Provide the (x, y) coordinate of the cell's center where the given text is located.  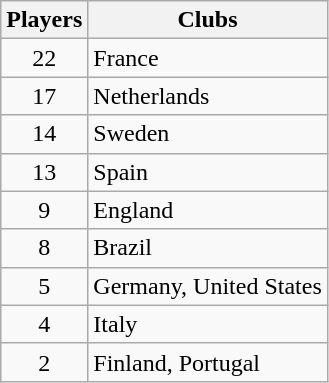
Netherlands (208, 96)
Players (44, 20)
Spain (208, 172)
8 (44, 248)
22 (44, 58)
9 (44, 210)
Brazil (208, 248)
Finland, Portugal (208, 362)
17 (44, 96)
Germany, United States (208, 286)
13 (44, 172)
Sweden (208, 134)
England (208, 210)
14 (44, 134)
2 (44, 362)
4 (44, 324)
Italy (208, 324)
Clubs (208, 20)
France (208, 58)
5 (44, 286)
